Identify which cell holds the provided text, then report its (x, y) central coordinate. 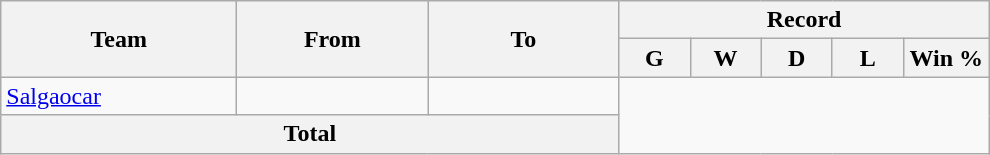
To (524, 39)
D (796, 58)
L (868, 58)
From (332, 39)
Salgaocar (119, 96)
Team (119, 39)
G (654, 58)
Total (310, 134)
W (726, 58)
Record (804, 20)
Win % (946, 58)
